Output the (X, Y) coordinate of the center of the cell containing the given text.  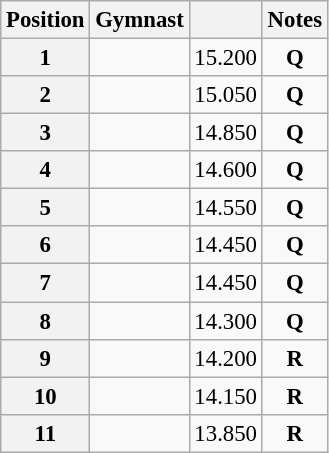
9 (46, 358)
15.200 (226, 58)
6 (46, 245)
14.600 (226, 170)
14.200 (226, 358)
3 (46, 133)
14.550 (226, 208)
1 (46, 58)
11 (46, 433)
Gymnast (140, 20)
14.300 (226, 321)
5 (46, 208)
Notes (294, 20)
8 (46, 321)
Position (46, 20)
2 (46, 95)
7 (46, 283)
15.050 (226, 95)
10 (46, 396)
13.850 (226, 433)
4 (46, 170)
14.150 (226, 396)
14.850 (226, 133)
